Determine the (x, y) coordinate at the center of the cell enclosing the given text.  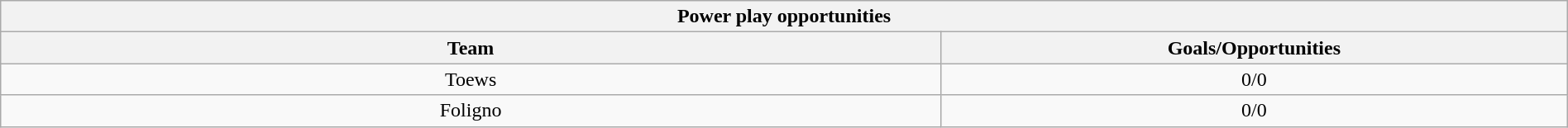
Foligno (471, 111)
Power play opportunities (784, 17)
Toews (471, 79)
Goals/Opportunities (1254, 48)
Team (471, 48)
